Pinpoint the cell where the given text exists, returning its [x, y] midpoint coordinate. 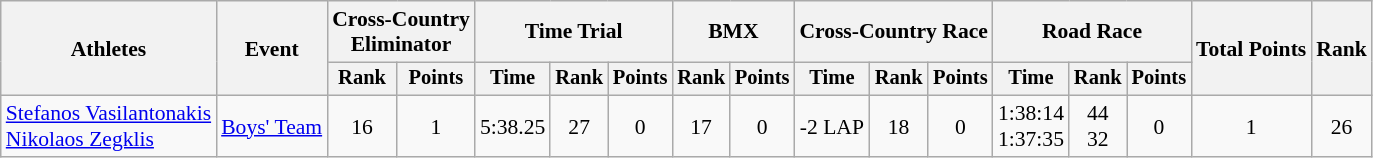
27 [579, 126]
-2 LAP [832, 126]
16 [362, 126]
18 [898, 126]
Time Trial [574, 32]
4432 [1098, 126]
Road Race [1092, 32]
Athletes [108, 48]
26 [1342, 126]
BMX [733, 32]
Stefanos VasilantonakisNikolaos Zegklis [108, 126]
Cross-Country Race [894, 32]
Cross-CountryEliminator [401, 32]
5:38.25 [512, 126]
Boys' Team [272, 126]
1:38:141:37:35 [1031, 126]
Total Points [1251, 48]
17 [701, 126]
Event [272, 48]
